From the cell containing the given text, extract its center point as [X, Y] coordinate. 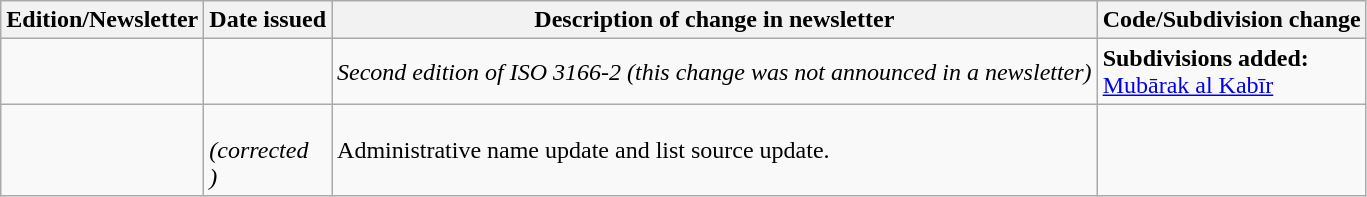
Subdivisions added: Mubārak al Kabīr [1232, 72]
Description of change in newsletter [715, 20]
Code/Subdivision change [1232, 20]
Second edition of ISO 3166-2 (this change was not announced in a newsletter) [715, 72]
Date issued [268, 20]
Edition/Newsletter [102, 20]
Administrative name update and list source update. [715, 150]
(corrected ) [268, 150]
